Search for the cell housing the specified text and yield its (X, Y) center coordinate. 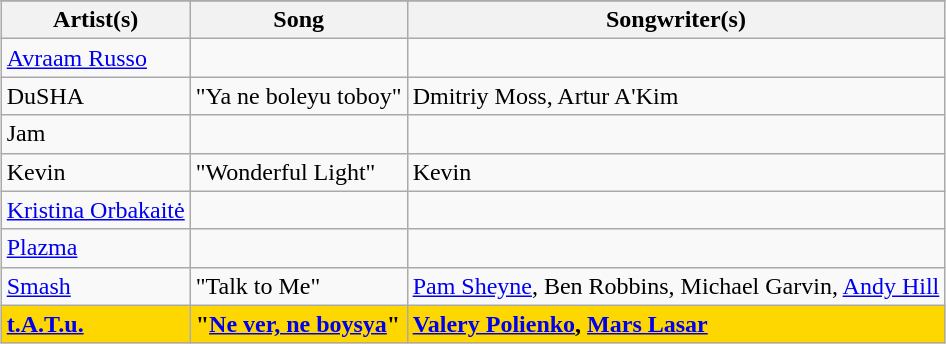
"Wonderful Light" (298, 172)
Song (298, 20)
"Talk to Me" (298, 286)
Jam (96, 134)
"Ne ver, ne boysya" (298, 324)
Pam Sheyne, Ben Robbins, Michael Garvin, Andy Hill (676, 286)
Songwriter(s) (676, 20)
Plazma (96, 248)
Valery Polienko, Mars Lasar (676, 324)
Dmitriy Moss, Artur A'Kim (676, 96)
Artist(s) (96, 20)
Kristina Orbakaitė (96, 210)
Smash (96, 286)
DuSHA (96, 96)
"Ya ne boleyu toboy" (298, 96)
t.A.T.u. (96, 324)
Avraam Russo (96, 58)
